Pinpoint the cell where the given text exists, returning its (X, Y) midpoint coordinate. 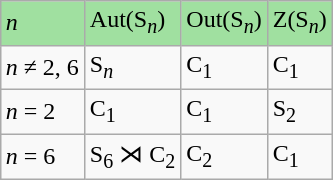
Z(Sn) (300, 23)
S6 ⋊ C2 (132, 157)
n = 6 (42, 157)
n ≠ 2, 6 (42, 67)
C2 (224, 157)
n (42, 23)
Aut(Sn) (132, 23)
Sn (132, 67)
Out(Sn) (224, 23)
n = 2 (42, 111)
S2 (300, 111)
